Output the (X, Y) coordinate of the center of the cell containing the given text.  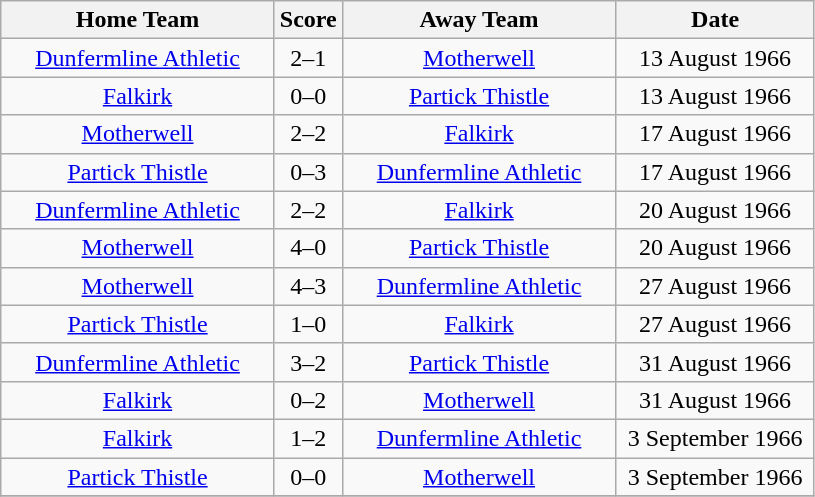
1–2 (308, 438)
4–0 (308, 248)
0–2 (308, 400)
1–0 (308, 324)
Home Team (138, 20)
0–3 (308, 172)
4–3 (308, 286)
Score (308, 20)
Away Team (479, 20)
3–2 (308, 362)
Date (716, 20)
2–1 (308, 58)
